Locate the cell with the specified text and output its (x, y) center coordinate. 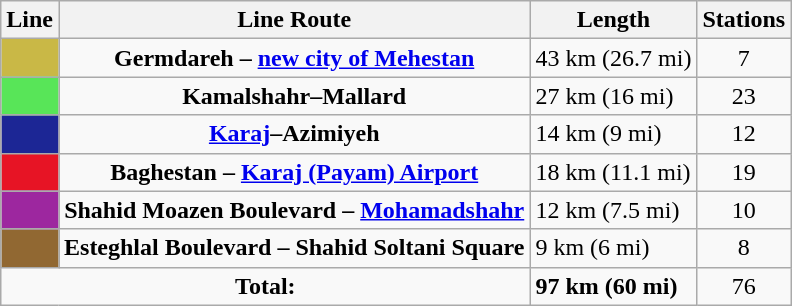
Stations (744, 20)
Total: (266, 286)
19 (744, 172)
97 km (60 mi) (614, 286)
Germdareh – new city of Mehestan (294, 58)
Kamalshahr–Mallard (294, 96)
12 (744, 134)
10 (744, 210)
14 km (9 mi) (614, 134)
9 km (6 mi) (614, 248)
18 km (11.1 mi) (614, 172)
23 (744, 96)
8 (744, 248)
12 km (7.5 mi) (614, 210)
76 (744, 286)
Karaj–Azimiyeh (294, 134)
43 km (26.7 mi) (614, 58)
Shahid Moazen Boulevard – Mohamadshahr (294, 210)
Baghestan – Karaj (Payam) Airport (294, 172)
Esteghlal Boulevard – Shahid Soltani Square (294, 248)
27 km (16 mi) (614, 96)
Line Route (294, 20)
Line (30, 20)
7 (744, 58)
Length (614, 20)
